Return (X, Y) of the center of cell containing provided text 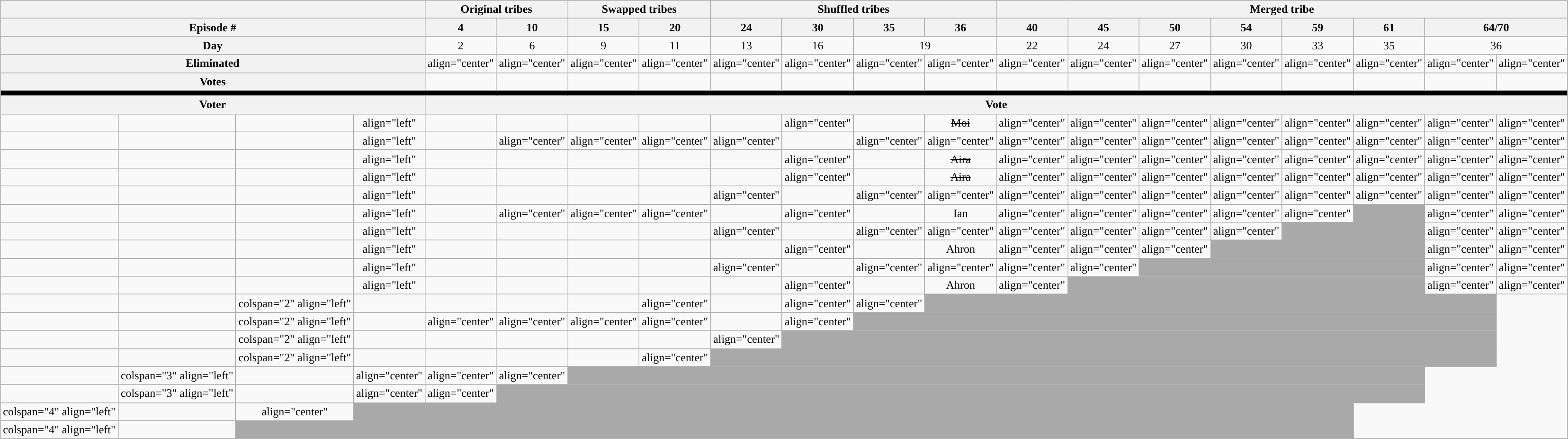
22 (1032, 46)
Moi (960, 123)
11 (675, 46)
27 (1174, 46)
20 (675, 27)
59 (1317, 27)
33 (1317, 46)
16 (817, 46)
19 (925, 46)
4 (460, 27)
64/70 (1496, 27)
Original tribes (496, 9)
Episode # (213, 27)
61 (1389, 27)
Votes (213, 82)
2 (460, 46)
10 (532, 27)
Voter (213, 105)
Ian (960, 213)
Shuffled tribes (853, 9)
40 (1032, 27)
45 (1103, 27)
50 (1174, 27)
Eliminated (213, 64)
54 (1246, 27)
13 (746, 46)
Day (213, 46)
Swapped tribes (639, 9)
6 (532, 46)
15 (603, 27)
9 (603, 46)
Merged tribe (1282, 9)
Vote (996, 105)
